From the cell containing the given text, extract its center point as [X, Y] coordinate. 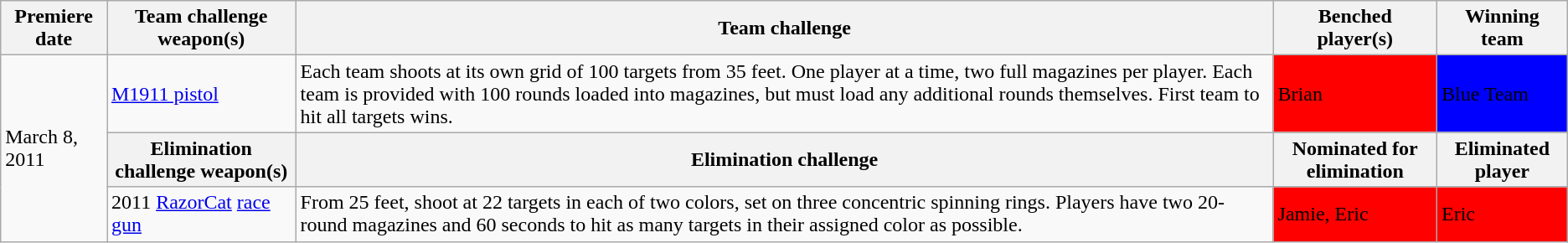
Benched player(s) [1355, 28]
M1911 pistol [202, 94]
Elimination challenge weapon(s) [202, 159]
Jamie, Eric [1355, 215]
Premiere date [54, 28]
2011 RazorCat race gun [202, 215]
Blue Team [1502, 94]
Eric [1502, 215]
Team challenge [784, 28]
Elimination challenge [784, 159]
Winning team [1502, 28]
Brian [1355, 94]
Nominated for elimination [1355, 159]
March 8, 2011 [54, 148]
Eliminated player [1502, 159]
Team challenge weapon(s) [202, 28]
